Output the (X, Y) coordinate of the center of the cell containing the given text.  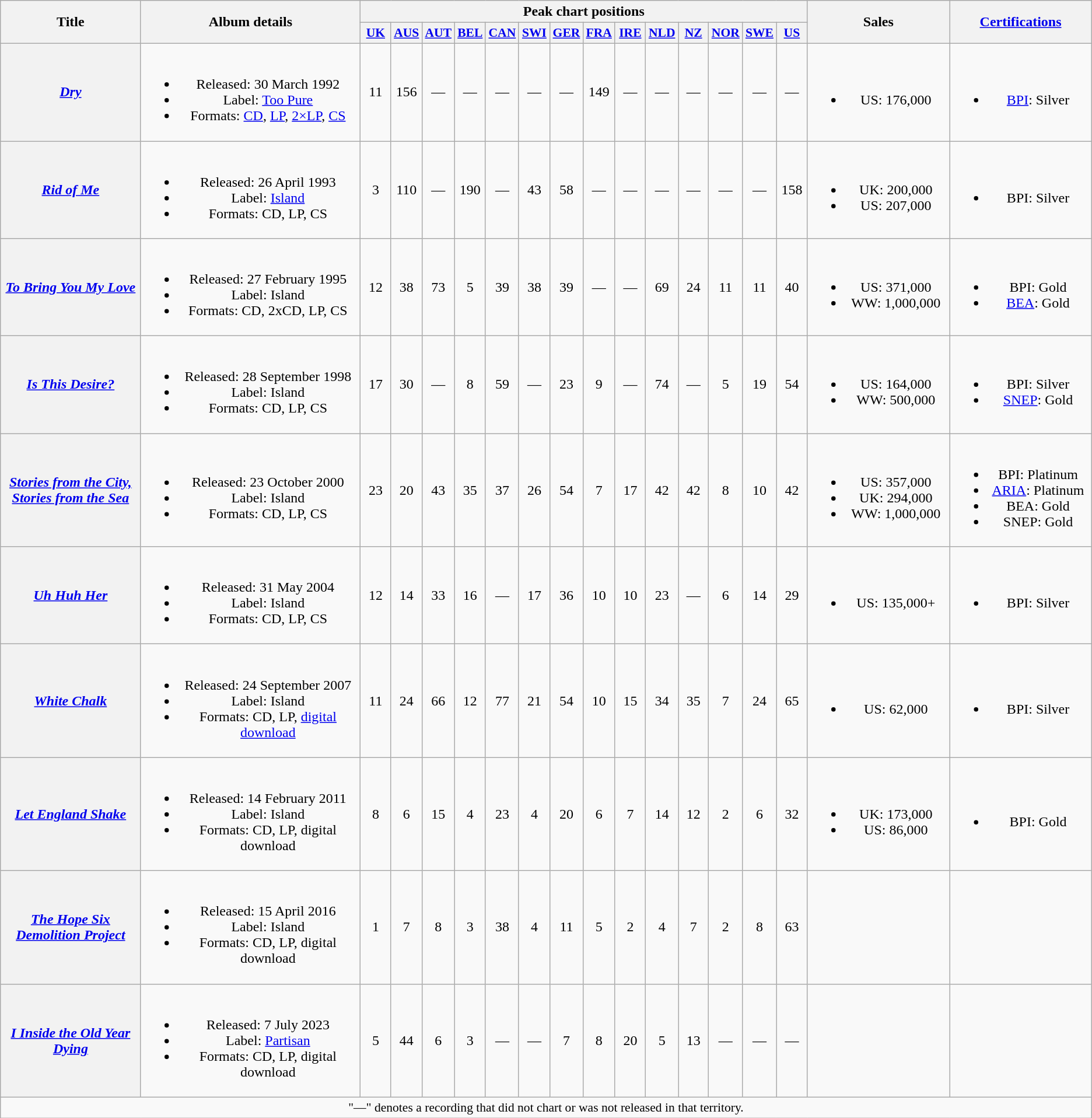
65 (792, 701)
White Chalk (71, 701)
Dry (71, 92)
Released: 7 July 2023Label: PartisanFormats: CD, LP, digital download (251, 1040)
Released: 24 September 2007Label: IslandFormats: CD, LP, digital download (251, 701)
21 (534, 701)
156 (406, 92)
Let England Shake (71, 814)
77 (502, 701)
AUS (406, 33)
33 (438, 595)
"—" denotes a recording that did not chart or was not released in that territory. (546, 1107)
Rid of Me (71, 190)
Released: 15 April 2016Label: IslandFormats: CD, LP, digital download (251, 927)
1 (376, 927)
SWE (759, 33)
Is This Desire? (71, 385)
58 (567, 190)
16 (470, 595)
Certifications (1021, 22)
190 (470, 190)
Released: 23 October 2000Label: IslandFormats: CD, LP, CS (251, 490)
To Bring You My Love (71, 287)
74 (662, 385)
NLD (662, 33)
IRE (630, 33)
37 (502, 490)
US (792, 33)
32 (792, 814)
Released: 30 March 1992Label: Too PureFormats: CD, LP, 2×LP, CS (251, 92)
Peak chart positions (584, 12)
GER (567, 33)
CAN (502, 33)
69 (662, 287)
Sales (878, 22)
BPI: GoldBEA: Gold (1021, 287)
Released: 31 May 2004Label: IslandFormats: CD, LP, CS (251, 595)
BPI: Gold (1021, 814)
US: 62,000 (878, 701)
AUT (438, 33)
FRA (598, 33)
Album details (251, 22)
NZ (694, 33)
30 (406, 385)
BEL (470, 33)
158 (792, 190)
BPI: PlatinumARIA: PlatinumBEA: GoldSNEP: Gold (1021, 490)
13 (694, 1040)
Stories from the City, Stories from the Sea (71, 490)
Released: 26 April 1993Label: IslandFormats: CD, LP, CS (251, 190)
Released: 27 February 1995Label: IslandFormats: CD, 2xCD, LP, CS (251, 287)
34 (662, 701)
73 (438, 287)
BPI: SilverSNEP: Gold (1021, 385)
36 (567, 595)
US: 371,000WW: 1,000,000 (878, 287)
I Inside the Old Year Dying (71, 1040)
Title (71, 22)
9 (598, 385)
US: 135,000+ (878, 595)
44 (406, 1040)
SWI (534, 33)
110 (406, 190)
The Hope Six Demolition Project (71, 927)
Uh Huh Her (71, 595)
26 (534, 490)
US: 176,000 (878, 92)
UK (376, 33)
19 (759, 385)
US: 357,000UK: 294,000WW: 1,000,000 (878, 490)
Released: 28 September 1998Label: IslandFormats: CD, LP, CS (251, 385)
UK: 200,000US: 207,000 (878, 190)
40 (792, 287)
UK: 173,000US: 86,000 (878, 814)
NOR (726, 33)
Released: 14 February 2011Label: IslandFormats: CD, LP, digital download (251, 814)
US: 164,000WW: 500,000 (878, 385)
63 (792, 927)
149 (598, 92)
59 (502, 385)
29 (792, 595)
66 (438, 701)
